Capture the cell that displays the provided text and extract its (x, y) central coordinate. 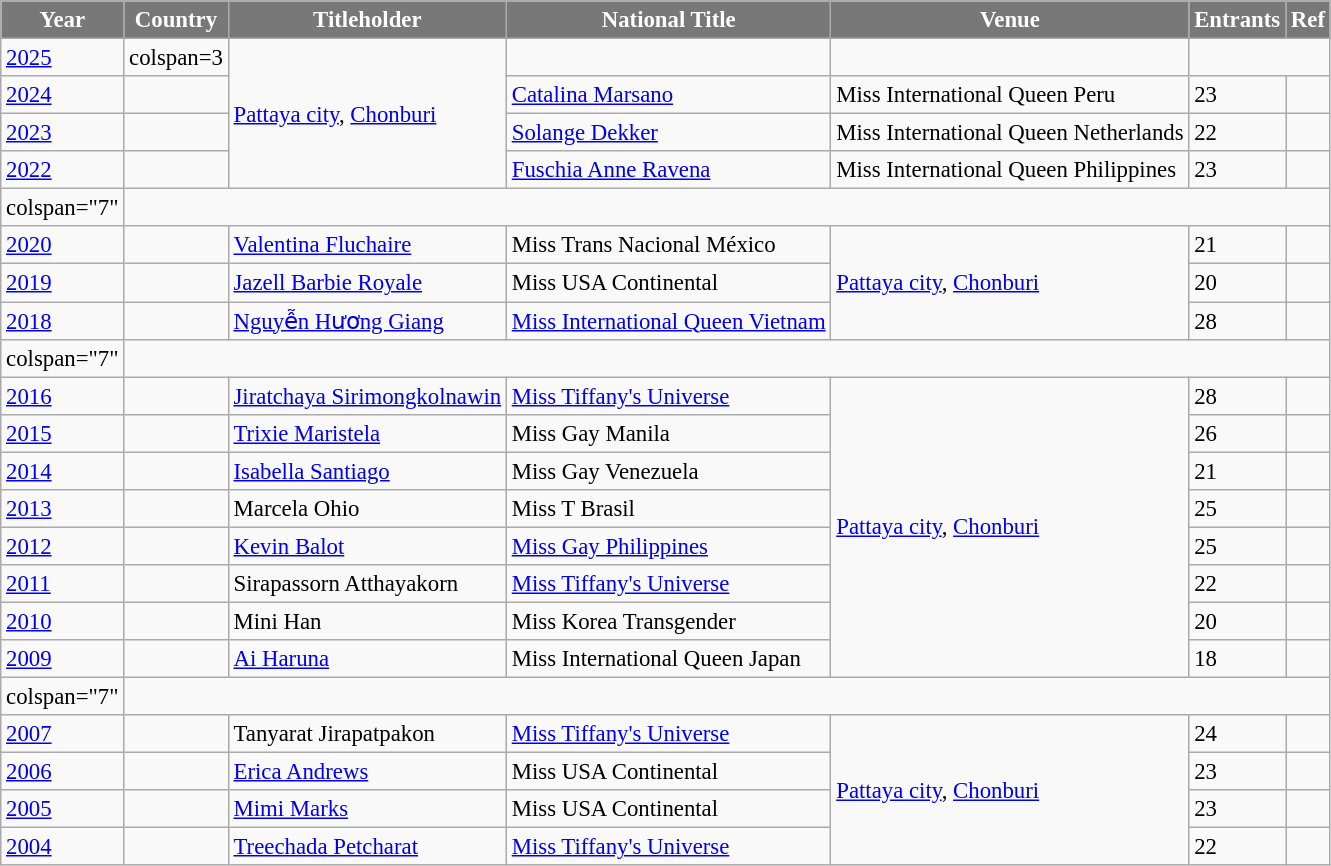
Marcela Ohio (367, 509)
2006 (62, 772)
Miss T Brasil (668, 509)
Miss Korea Transgender (668, 621)
Mimi Marks (367, 809)
2025 (62, 58)
18 (1238, 659)
Miss Trans Nacional México (668, 245)
Miss International Queen Netherlands (1010, 133)
Miss International Queen Philippines (1010, 170)
2012 (62, 546)
Fuschia Anne Ravena (668, 170)
2009 (62, 659)
Mini Han (367, 621)
24 (1238, 734)
2004 (62, 847)
Kevin Balot (367, 546)
Miss International Queen Japan (668, 659)
26 (1238, 433)
Venue (1010, 20)
2005 (62, 809)
2015 (62, 433)
National Title (668, 20)
Isabella Santiago (367, 471)
Miss Gay Philippines (668, 546)
2020 (62, 245)
Jazell Barbie Royale (367, 283)
Jiratchaya Sirimongkolnawin (367, 396)
2022 (62, 170)
Ref (1308, 20)
Erica Andrews (367, 772)
2013 (62, 509)
Miss Gay Venezuela (668, 471)
2018 (62, 321)
Ai Haruna (367, 659)
Miss International Queen Peru (1010, 95)
2023 (62, 133)
colspan=3 (176, 58)
2019 (62, 283)
Miss Gay Manila (668, 433)
Catalina Marsano (668, 95)
2014 (62, 471)
Treechada Petcharat (367, 847)
Entrants (1238, 20)
2011 (62, 584)
Trixie Maristela (367, 433)
Solange Dekker (668, 133)
Year (62, 20)
2010 (62, 621)
2024 (62, 95)
Tanyarat Jirapatpakon (367, 734)
2007 (62, 734)
Valentina Fluchaire (367, 245)
Miss International Queen Vietnam (668, 321)
Country (176, 20)
2016 (62, 396)
Nguyễn Hương Giang (367, 321)
Sirapassorn Atthayakorn (367, 584)
Titleholder (367, 20)
